Output the (X, Y) coordinate of the center of the cell containing the given text.  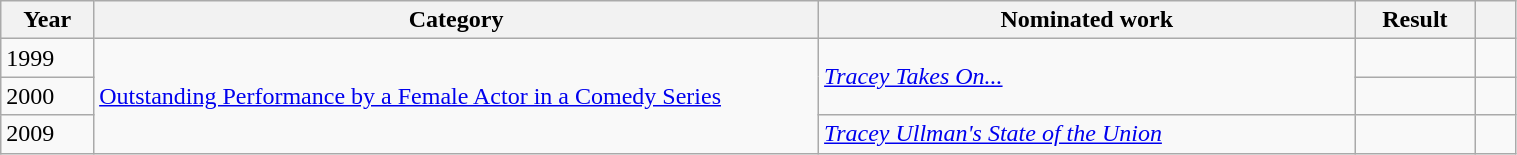
2000 (48, 96)
2009 (48, 134)
Tracey Ullman's State of the Union (1087, 134)
Result (1415, 20)
Nominated work (1087, 20)
Category (456, 20)
Year (48, 20)
1999 (48, 58)
Tracey Takes On... (1087, 77)
Outstanding Performance by a Female Actor in a Comedy Series (456, 96)
